Return the [x, y] coordinate for the center point of the cell that contains the specified text.  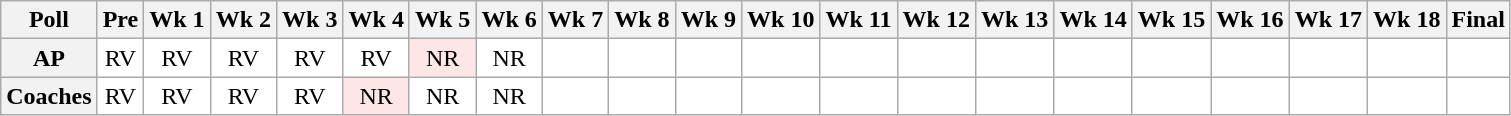
Wk 5 [442, 20]
AP [49, 58]
Wk 8 [642, 20]
Wk 2 [243, 20]
Pre [120, 20]
Wk 13 [1014, 20]
Wk 10 [781, 20]
Wk 1 [177, 20]
Wk 17 [1328, 20]
Wk 16 [1250, 20]
Poll [49, 20]
Coaches [49, 96]
Wk 6 [509, 20]
Wk 18 [1407, 20]
Wk 4 [376, 20]
Wk 9 [708, 20]
Wk 14 [1093, 20]
Wk 11 [858, 20]
Wk 15 [1171, 20]
Wk 3 [310, 20]
Wk 7 [575, 20]
Final [1478, 20]
Wk 12 [936, 20]
